Search for the cell housing the specified text and yield its (x, y) center coordinate. 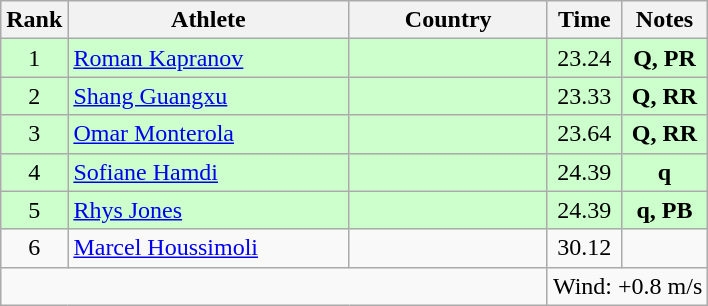
1 (34, 58)
Sofiane Hamdi (208, 172)
q (664, 172)
Omar Monterola (208, 134)
Rank (34, 20)
Roman Kapranov (208, 58)
4 (34, 172)
Athlete (208, 20)
Country (448, 20)
2 (34, 96)
23.24 (584, 58)
3 (34, 134)
Wind: +0.8 m/s (627, 286)
Notes (664, 20)
Rhys Jones (208, 210)
Q, PR (664, 58)
23.64 (584, 134)
23.33 (584, 96)
q, PB (664, 210)
Shang Guangxu (208, 96)
Time (584, 20)
30.12 (584, 248)
6 (34, 248)
5 (34, 210)
Marcel Houssimoli (208, 248)
